Detect which cell encompasses the target text, then output its [X, Y] center coordinate. 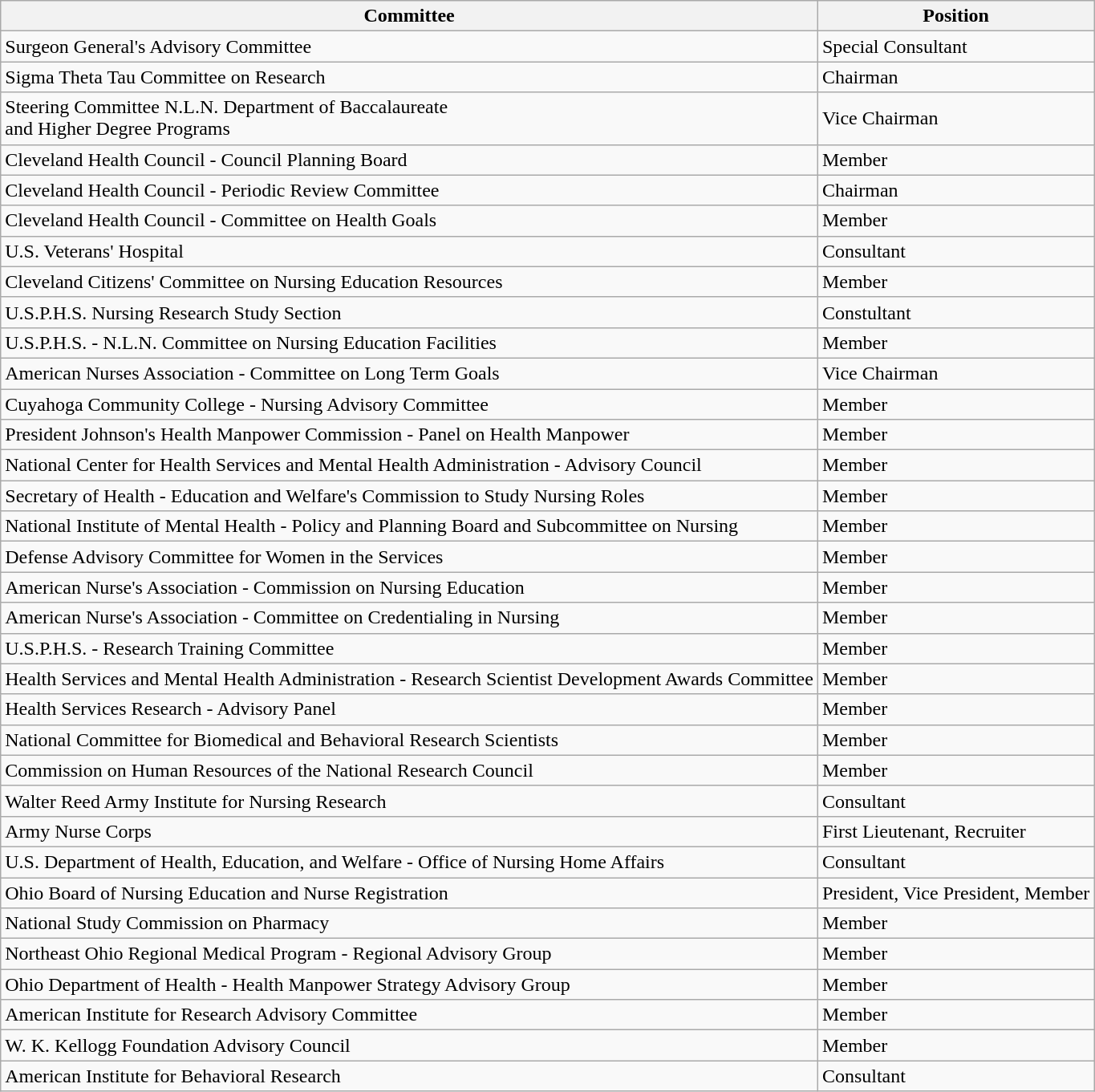
Sigma Theta Tau Committee on Research [409, 77]
Health Services Research - Advisory Panel [409, 709]
Surgeon General's Advisory Committee [409, 47]
National Center for Health Services and Mental Health Administration - Advisory Council [409, 465]
Position [955, 16]
Special Consultant [955, 47]
Ohio Board of Nursing Education and Nurse Registration [409, 893]
Cleveland Health Council - Periodic Review Committee [409, 190]
W. K. Kellogg Foundation Advisory Council [409, 1045]
Northeast Ohio Regional Medical Program - Regional Advisory Group [409, 954]
First Lieutenant, Recruiter [955, 831]
Constultant [955, 312]
U.S.P.H.S. - N.L.N. Committee on Nursing Education Facilities [409, 343]
American Nurse's Association - Committee on Credentialing in Nursing [409, 618]
American Institute for Research Advisory Committee [409, 1015]
Ohio Department of Health - Health Manpower Strategy Advisory Group [409, 984]
Cleveland Health Council - Council Planning Board [409, 160]
U.S. Department of Health, Education, and Welfare - Office of Nursing Home Affairs [409, 862]
American Nurses Association - Committee on Long Term Goals [409, 373]
U.S.P.H.S. - Research Training Committee [409, 648]
Committee [409, 16]
American Nurse's Association - Commission on Nursing Education [409, 587]
Army Nurse Corps [409, 831]
President, Vice President, Member [955, 893]
National Study Commission on Pharmacy [409, 924]
National Committee for Biomedical and Behavioral Research Scientists [409, 740]
American Institute for Behavioral Research [409, 1076]
U.S. Veterans' Hospital [409, 251]
U.S.P.H.S. Nursing Research Study Section [409, 312]
President Johnson's Health Manpower Commission - Panel on Health Manpower [409, 435]
Cleveland Health Council - Committee on Health Goals [409, 221]
Health Services and Mental Health Administration - Research Scientist Development Awards Committee [409, 679]
National Institute of Mental Health - Policy and Planning Board and Subcommittee on Nursing [409, 526]
Walter Reed Army Institute for Nursing Research [409, 801]
Cleveland Citizens' Committee on Nursing Education Resources [409, 282]
Secretary of Health - Education and Welfare's Commission to Study Nursing Roles [409, 496]
Defense Advisory Committee for Women in the Services [409, 557]
Cuyahoga Community College - Nursing Advisory Committee [409, 404]
Steering Committee N.L.N. Department of Baccalaureateand Higher Degree Programs [409, 119]
Commission on Human Resources of the National Research Council [409, 770]
